Capture the cell that displays the provided text and extract its (X, Y) central coordinate. 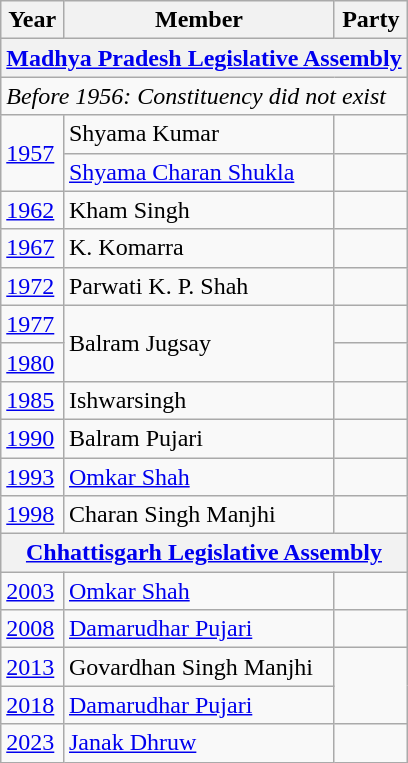
2018 (32, 705)
2003 (32, 591)
K. Komarra (198, 248)
1998 (32, 515)
Govardhan Singh Manjhi (198, 667)
Kham Singh (198, 210)
2008 (32, 629)
1990 (32, 438)
2013 (32, 667)
1985 (32, 400)
Year (32, 20)
1993 (32, 477)
1962 (32, 210)
Chhattisgarh Legislative Assembly (204, 553)
Shyama Charan Shukla (198, 172)
Madhya Pradesh Legislative Assembly (204, 58)
Janak Dhruw (198, 743)
Shyama Kumar (198, 134)
Balram Pujari (198, 438)
1972 (32, 286)
Charan Singh Manjhi (198, 515)
Member (198, 20)
1967 (32, 248)
Before 1956: Constituency did not exist (204, 96)
1957 (32, 153)
1977 (32, 324)
Ishwarsingh (198, 400)
Party (370, 20)
Balram Jugsay (198, 343)
Parwati K. P. Shah (198, 286)
2023 (32, 743)
1980 (32, 362)
